Determine the (x, y) coordinate at the center of the cell enclosing the given text.  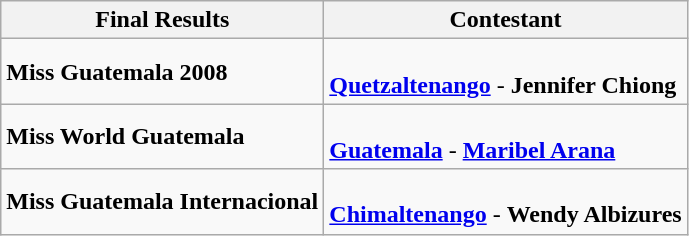
Miss Guatemala 2008 (162, 72)
Chimaltenango - Wendy Albizures (506, 202)
Contestant (506, 20)
Guatemala - Maribel Arana (506, 136)
Final Results (162, 20)
Miss Guatemala Internacional (162, 202)
Miss World Guatemala (162, 136)
Quetzaltenango - Jennifer Chiong (506, 72)
